Determine the (X, Y) coordinate at the center of the cell enclosing the given text.  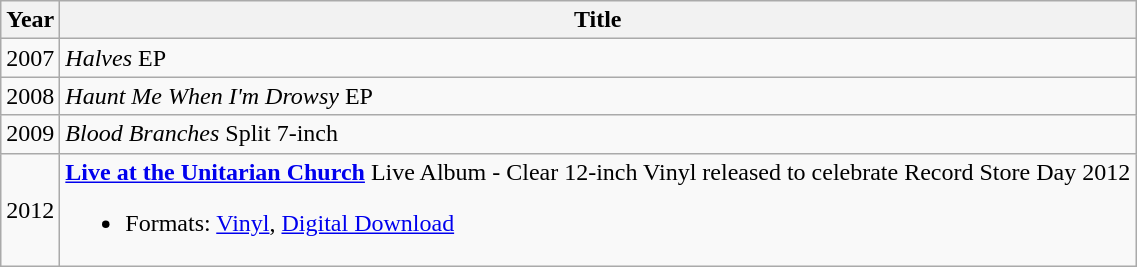
Haunt Me When I'm Drowsy EP (598, 96)
Year (30, 20)
Blood Branches Split 7-inch (598, 134)
2012 (30, 210)
Title (598, 20)
Halves EP (598, 58)
Live at the Unitarian Church Live Album - Clear 12-inch Vinyl released to celebrate Record Store Day 2012Formats: Vinyl, Digital Download (598, 210)
2008 (30, 96)
2007 (30, 58)
2009 (30, 134)
